Determine the (X, Y) coordinate at the center of the cell enclosing the given text.  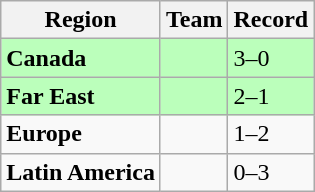
Canada (81, 58)
0–3 (271, 172)
Latin America (81, 172)
Region (81, 20)
Europe (81, 134)
1–2 (271, 134)
Far East (81, 96)
2–1 (271, 96)
3–0 (271, 58)
Record (271, 20)
Team (194, 20)
